Determine the [X, Y] coordinate at the center of the cell enclosing the given text.  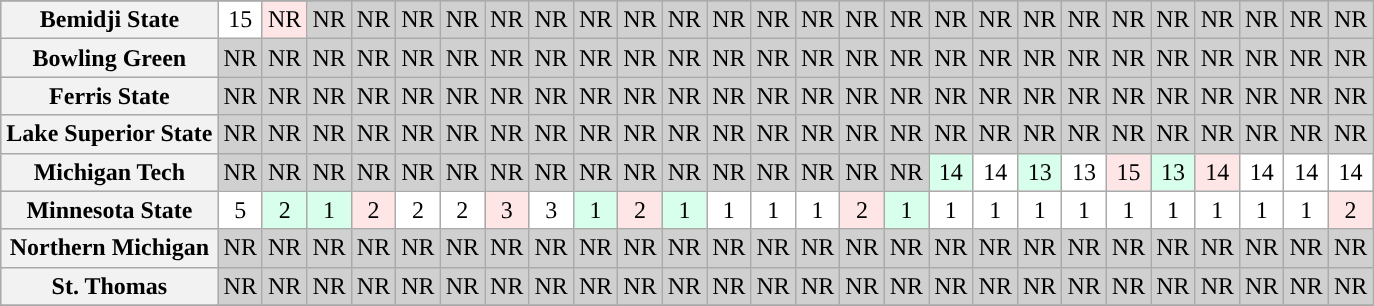
Ferris State [110, 96]
5 [240, 210]
Michigan Tech [110, 172]
Northern Michigan [110, 248]
Lake Superior State [110, 134]
Bemidji State [110, 20]
Bowling Green [110, 58]
Minnesota State [110, 210]
St. Thomas [110, 286]
